Capture the cell that displays the provided text and extract its [X, Y] central coordinate. 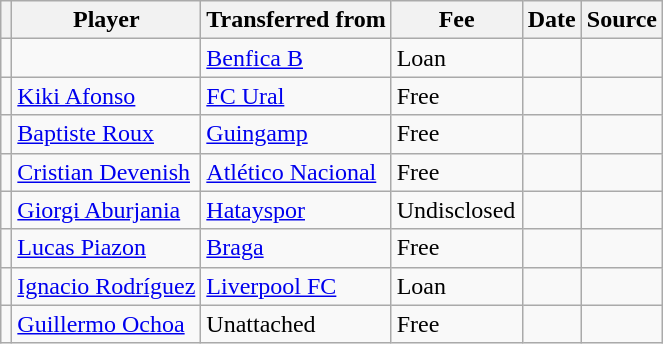
Player [106, 20]
Ignacio Rodríguez [106, 286]
Hatayspor [296, 210]
Transferred from [296, 20]
Fee [456, 20]
Kiki Afonso [106, 96]
Giorgi Aburjania [106, 210]
Undisclosed [456, 210]
Guillermo Ochoa [106, 324]
Benfica B [296, 58]
Guingamp [296, 134]
Unattached [296, 324]
Atlético Nacional [296, 172]
Source [622, 20]
Liverpool FC [296, 286]
Date [552, 20]
Braga [296, 248]
Lucas Piazon [106, 248]
FC Ural [296, 96]
Cristian Devenish [106, 172]
Baptiste Roux [106, 134]
